Find where the given text appears and provide that cell's center as [X, Y] coordinate. 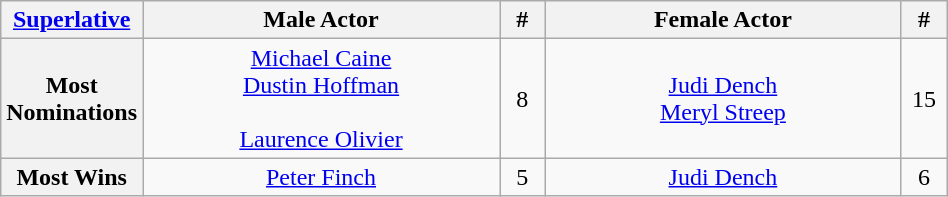
Michael Caine Dustin Hoffman Laurence Olivier [320, 98]
Judi Dench [723, 177]
Most Nominations [72, 98]
8 [522, 98]
Male Actor [320, 20]
5 [522, 177]
6 [924, 177]
Superlative [72, 20]
Female Actor [723, 20]
Most Wins [72, 177]
Judi Dench Meryl Streep [723, 98]
15 [924, 98]
Peter Finch [320, 177]
